Locate the cell with the specified text and output its (x, y) center coordinate. 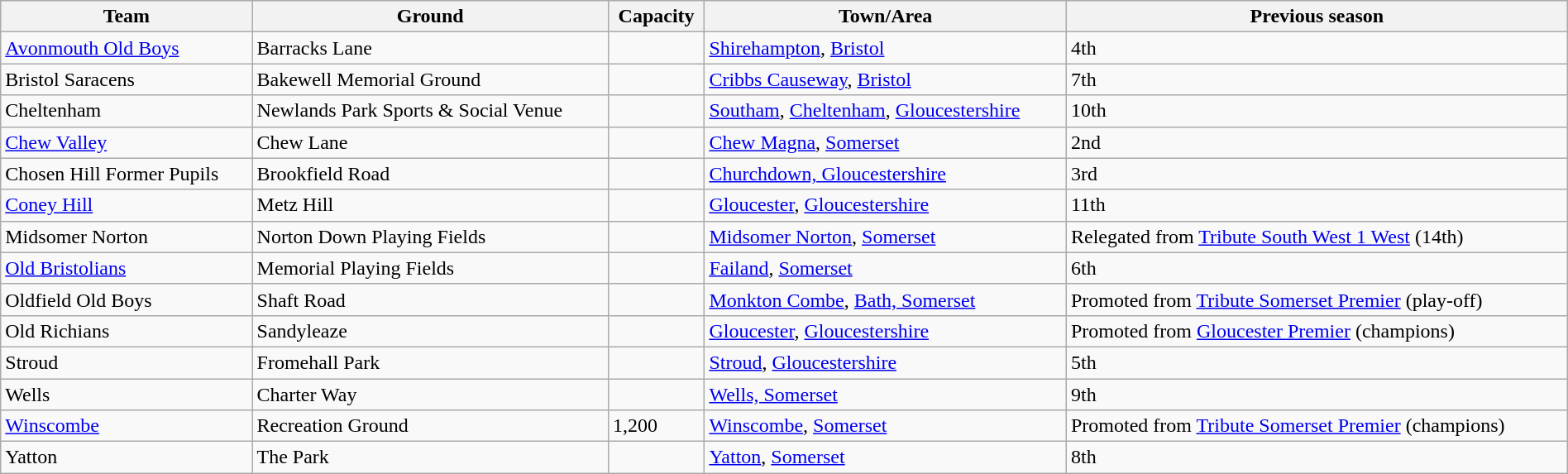
Midsomer Norton, Somerset (886, 237)
Oldfield Old Boys (127, 299)
Capacity (657, 17)
1,200 (657, 426)
Coney Hill (127, 205)
Town/Area (886, 17)
The Park (430, 457)
Newlands Park Sports & Social Venue (430, 111)
6th (1317, 268)
Churchdown, Gloucestershire (886, 174)
Winscombe, Somerset (886, 426)
Cheltenham (127, 111)
5th (1317, 362)
Sandyleaze (430, 331)
Yatton, Somerset (886, 457)
Avonmouth Old Boys (127, 48)
Winscombe (127, 426)
7th (1317, 79)
Chosen Hill Former Pupils (127, 174)
3rd (1317, 174)
Stroud (127, 362)
Wells (127, 395)
Shirehampton, Bristol (886, 48)
Old Bristolians (127, 268)
11th (1317, 205)
Yatton (127, 457)
Memorial Playing Fields (430, 268)
Stroud, Gloucestershire (886, 362)
Midsomer Norton (127, 237)
Charter Way (430, 395)
Chew Magna, Somerset (886, 142)
Promoted from Tribute Somerset Premier (play-off) (1317, 299)
Recreation Ground (430, 426)
Bristol Saracens (127, 79)
2nd (1317, 142)
Previous season (1317, 17)
Fromehall Park (430, 362)
Promoted from Gloucester Premier (champions) (1317, 331)
Southam, Cheltenham, Gloucestershire (886, 111)
Wells, Somerset (886, 395)
Chew Valley (127, 142)
Shaft Road (430, 299)
4th (1317, 48)
Brookfield Road (430, 174)
10th (1317, 111)
Failand, Somerset (886, 268)
9th (1317, 395)
Norton Down Playing Fields (430, 237)
Old Richians (127, 331)
Team (127, 17)
Metz Hill (430, 205)
Ground (430, 17)
Bakewell Memorial Ground (430, 79)
Relegated from Tribute South West 1 West (14th) (1317, 237)
Monkton Combe, Bath, Somerset (886, 299)
Cribbs Causeway, Bristol (886, 79)
Barracks Lane (430, 48)
Chew Lane (430, 142)
Promoted from Tribute Somerset Premier (champions) (1317, 426)
8th (1317, 457)
